Search for the cell housing the specified text and yield its (X, Y) center coordinate. 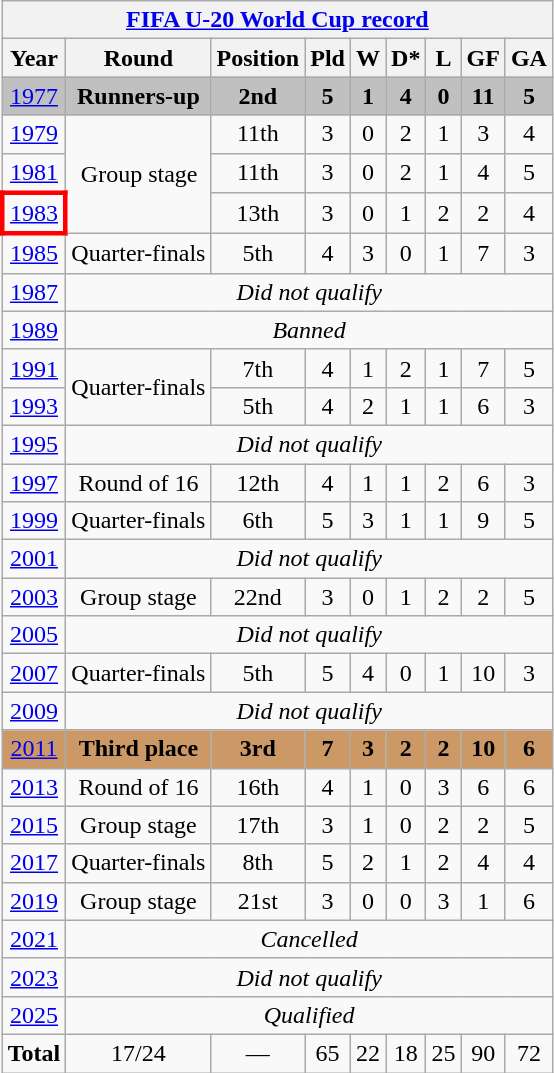
22nd (258, 597)
8th (258, 863)
Pld (328, 58)
2021 (34, 939)
Runners-up (138, 96)
21st (258, 901)
72 (528, 1053)
2011 (34, 749)
GF (483, 58)
12th (258, 483)
Banned (310, 330)
9 (483, 521)
Year (34, 58)
2001 (34, 559)
Total (34, 1053)
FIFA U-20 World Cup record (277, 20)
2003 (34, 597)
2007 (34, 673)
GA (528, 58)
3rd (258, 749)
2nd (258, 96)
16th (258, 787)
1985 (34, 254)
2009 (34, 711)
1979 (34, 134)
D* (406, 58)
Third place (138, 749)
1987 (34, 292)
13th (258, 214)
22 (368, 1053)
1999 (34, 521)
2015 (34, 825)
Position (258, 58)
1995 (34, 444)
1997 (34, 483)
1983 (34, 214)
W (368, 58)
L (444, 58)
1981 (34, 173)
7th (258, 368)
Qualified (310, 1015)
1989 (34, 330)
6th (258, 521)
2023 (34, 977)
2017 (34, 863)
— (258, 1053)
Round (138, 58)
2025 (34, 1015)
Cancelled (310, 939)
11 (483, 96)
65 (328, 1053)
90 (483, 1053)
2005 (34, 635)
2013 (34, 787)
25 (444, 1053)
18 (406, 1053)
17th (258, 825)
2019 (34, 901)
1993 (34, 406)
1991 (34, 368)
17/24 (138, 1053)
1977 (34, 96)
